Extract the (x, y) coordinate from the center of the cell holding the provided text.  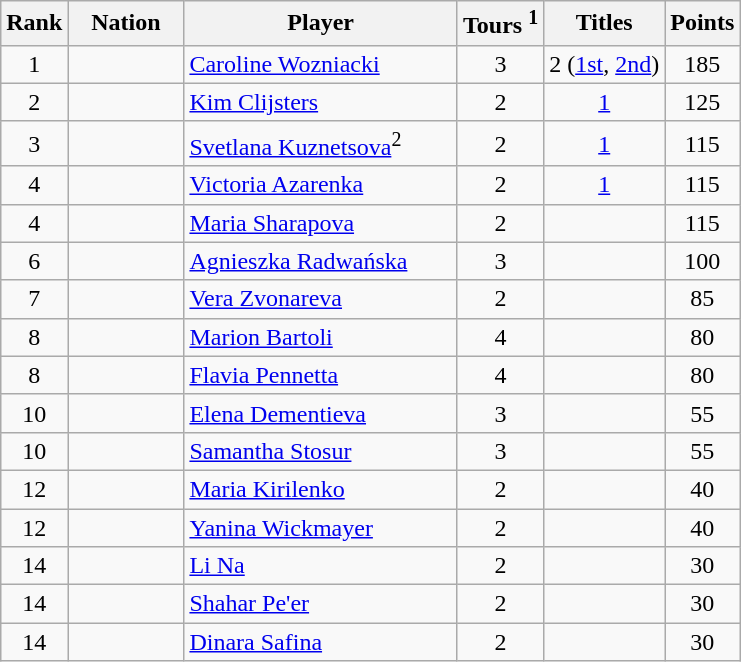
Flavia Pennetta (321, 375)
Maria Kirilenko (321, 489)
Yanina Wickmayer (321, 528)
Points (702, 24)
7 (34, 299)
Li Na (321, 566)
100 (702, 261)
Elena Dementieva (321, 413)
Caroline Wozniacki (321, 64)
Victoria Azarenka (321, 185)
Tours 1 (500, 24)
125 (702, 102)
Shahar Pe'er (321, 604)
Maria Sharapova (321, 223)
Titles (604, 24)
2 (1st, 2nd) (604, 64)
Player (321, 24)
Marion Bartoli (321, 337)
Kim Clijsters (321, 102)
85 (702, 299)
Nation (126, 24)
Svetlana Kuznetsova2 (321, 144)
Rank (34, 24)
6 (34, 261)
Samantha Stosur (321, 451)
185 (702, 64)
Dinara Safina (321, 642)
Vera Zvonareva (321, 299)
Agnieszka Radwańska (321, 261)
